Provide the (X, Y) coordinate of the cell's center where the given text is located.  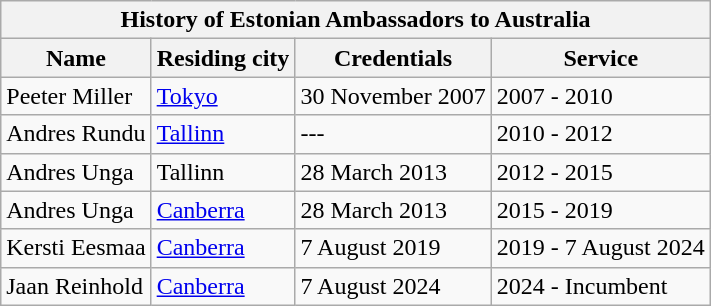
--- (393, 134)
Service (600, 58)
30 November 2007 (393, 96)
Jaan Reinhold (76, 286)
Credentials (393, 58)
2024 - Incumbent (600, 286)
Kersti Eesmaa (76, 248)
2012 - 2015 (600, 172)
Name (76, 58)
Peeter Miller (76, 96)
2019 - 7 August 2024 (600, 248)
7 August 2019 (393, 248)
7 August 2024 (393, 286)
Tokyo (223, 96)
2015 - 2019 (600, 210)
History of Estonian Ambassadors to Australia (356, 20)
Residing city (223, 58)
Andres Rundu (76, 134)
2010 - 2012 (600, 134)
2007 - 2010 (600, 96)
